Provide the (x, y) coordinate of the cell's center where the given text is located.  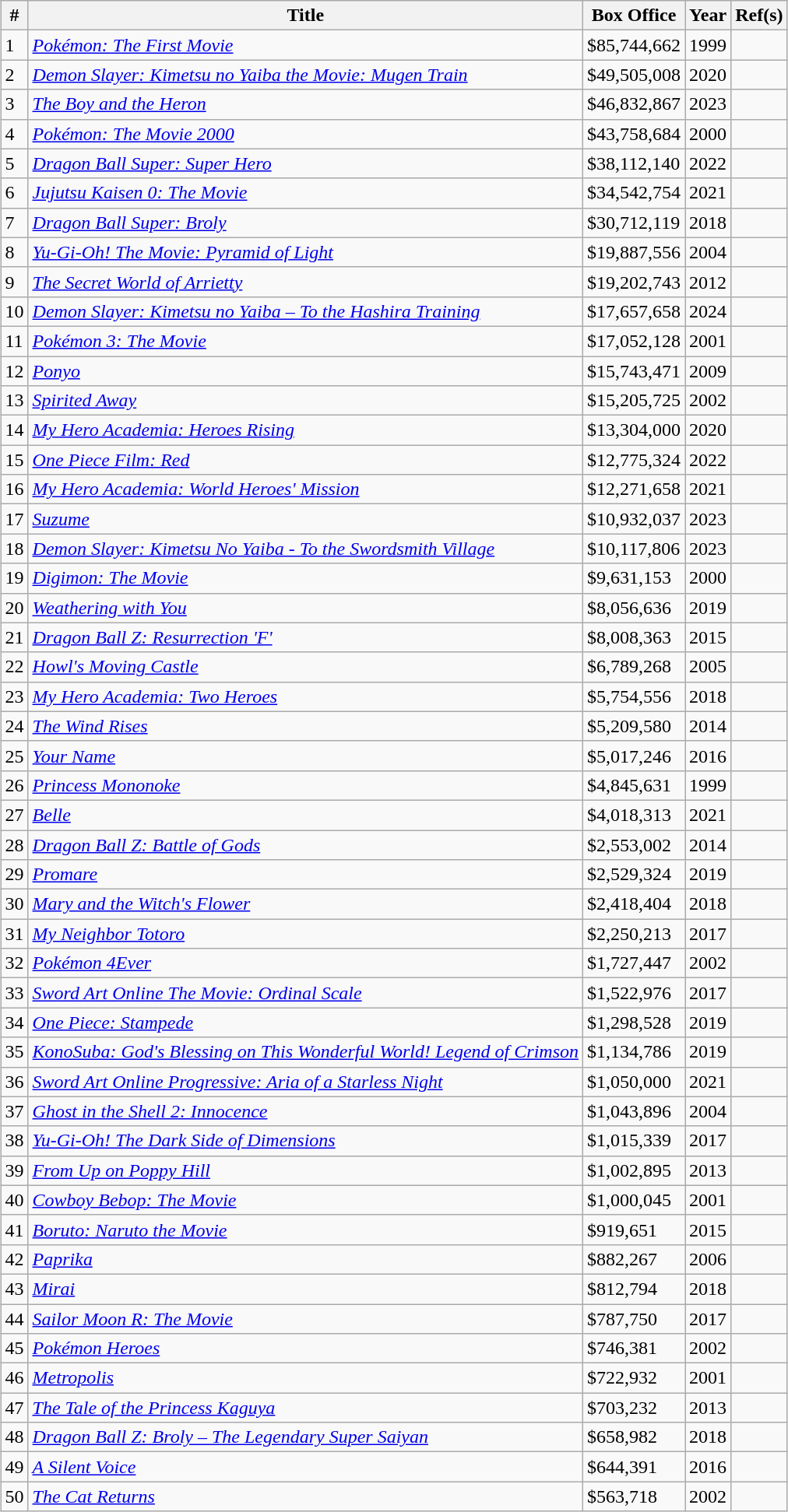
$2,553,002 (634, 844)
Sailor Moon R: The Movie (305, 1319)
$5,209,580 (634, 726)
$46,832,867 (634, 104)
$4,845,631 (634, 785)
My Hero Academia: Heroes Rising (305, 430)
$43,758,684 (634, 134)
Dragon Ball Super: Broly (305, 223)
Dragon Ball Super: Super Hero (305, 163)
15 (14, 460)
My Hero Academia: Two Heroes (305, 696)
39 (14, 1170)
32 (14, 963)
$1,727,447 (634, 963)
$8,008,363 (634, 637)
2 (14, 75)
Pokémon: The First Movie (305, 45)
20 (14, 608)
$15,743,471 (634, 371)
Spirited Away (305, 401)
12 (14, 371)
$8,056,636 (634, 608)
Princess Mononoke (305, 785)
Ghost in the Shell 2: Innocence (305, 1111)
Ref(s) (759, 16)
Year (709, 16)
My Neighbor Totoro (305, 934)
30 (14, 904)
$1,000,045 (634, 1200)
8 (14, 252)
The Cat Returns (305, 1496)
2009 (709, 371)
Pokémon: The Movie 2000 (305, 134)
$10,932,037 (634, 519)
27 (14, 815)
45 (14, 1349)
42 (14, 1259)
$703,232 (634, 1408)
Your Name (305, 756)
$919,651 (634, 1230)
# (14, 16)
$12,271,658 (634, 489)
9 (14, 282)
43 (14, 1289)
47 (14, 1408)
Demon Slayer: Kimetsu No Yaiba - To the Swordsmith Village (305, 549)
The Secret World of Arrietty (305, 282)
$1,298,528 (634, 1023)
$1,134,786 (634, 1052)
35 (14, 1052)
My Hero Academia: World Heroes' Mission (305, 489)
11 (14, 341)
25 (14, 756)
$882,267 (634, 1259)
34 (14, 1023)
41 (14, 1230)
19 (14, 578)
Promare (305, 875)
10 (14, 311)
$5,017,246 (634, 756)
Pokémon 4Ever (305, 963)
38 (14, 1141)
31 (14, 934)
A Silent Voice (305, 1467)
7 (14, 223)
6 (14, 193)
Jujutsu Kaisen 0: The Movie (305, 193)
$5,754,556 (634, 696)
$2,529,324 (634, 875)
13 (14, 401)
3 (14, 104)
Metropolis (305, 1378)
5 (14, 163)
36 (14, 1082)
Ponyo (305, 371)
$644,391 (634, 1467)
One Piece Film: Red (305, 460)
Mary and the Witch's Flower (305, 904)
48 (14, 1437)
1 (14, 45)
17 (14, 519)
KonoSuba: God's Blessing on This Wonderful World! Legend of Crimson (305, 1052)
14 (14, 430)
$1,050,000 (634, 1082)
49 (14, 1467)
2006 (709, 1259)
$2,250,213 (634, 934)
$17,052,128 (634, 341)
Pokémon Heroes (305, 1349)
2005 (709, 667)
Box Office (634, 16)
$19,887,556 (634, 252)
$34,542,754 (634, 193)
The Tale of the Princess Kaguya (305, 1408)
37 (14, 1111)
The Boy and the Heron (305, 104)
Boruto: Naruto the Movie (305, 1230)
24 (14, 726)
26 (14, 785)
Sword Art Online The Movie: Ordinal Scale (305, 993)
$1,043,896 (634, 1111)
$49,505,008 (634, 75)
$9,631,153 (634, 578)
One Piece: Stampede (305, 1023)
Dragon Ball Z: Battle of Gods (305, 844)
Suzume (305, 519)
Mirai (305, 1289)
29 (14, 875)
23 (14, 696)
Cowboy Bebop: The Movie (305, 1200)
Dragon Ball Z: Broly – The Legendary Super Saiyan (305, 1437)
Weathering with You (305, 608)
2012 (709, 282)
$17,657,658 (634, 311)
$563,718 (634, 1496)
$2,418,404 (634, 904)
Pokémon 3: The Movie (305, 341)
$13,304,000 (634, 430)
$812,794 (634, 1289)
18 (14, 549)
$1,002,895 (634, 1170)
33 (14, 993)
50 (14, 1496)
$4,018,313 (634, 815)
Demon Slayer: Kimetsu no Yaiba – To the Hashira Training (305, 311)
Digimon: The Movie (305, 578)
$1,522,976 (634, 993)
Yu-Gi-Oh! The Dark Side of Dimensions (305, 1141)
$30,712,119 (634, 223)
Demon Slayer: Kimetsu no Yaiba the Movie: Mugen Train (305, 75)
Dragon Ball Z: Resurrection 'F' (305, 637)
From Up on Poppy Hill (305, 1170)
$787,750 (634, 1319)
$658,982 (634, 1437)
$1,015,339 (634, 1141)
Title (305, 16)
$19,202,743 (634, 282)
Belle (305, 815)
$85,744,662 (634, 45)
Howl's Moving Castle (305, 667)
28 (14, 844)
$38,112,140 (634, 163)
40 (14, 1200)
Paprika (305, 1259)
Yu-Gi-Oh! The Movie: Pyramid of Light (305, 252)
21 (14, 637)
$10,117,806 (634, 549)
$6,789,268 (634, 667)
16 (14, 489)
44 (14, 1319)
$746,381 (634, 1349)
$15,205,725 (634, 401)
$12,775,324 (634, 460)
22 (14, 667)
$722,932 (634, 1378)
The Wind Rises (305, 726)
Sword Art Online Progressive: Aria of a Starless Night (305, 1082)
46 (14, 1378)
4 (14, 134)
2024 (709, 311)
